Determine the [X, Y] coordinate at the center of the cell enclosing the given text.  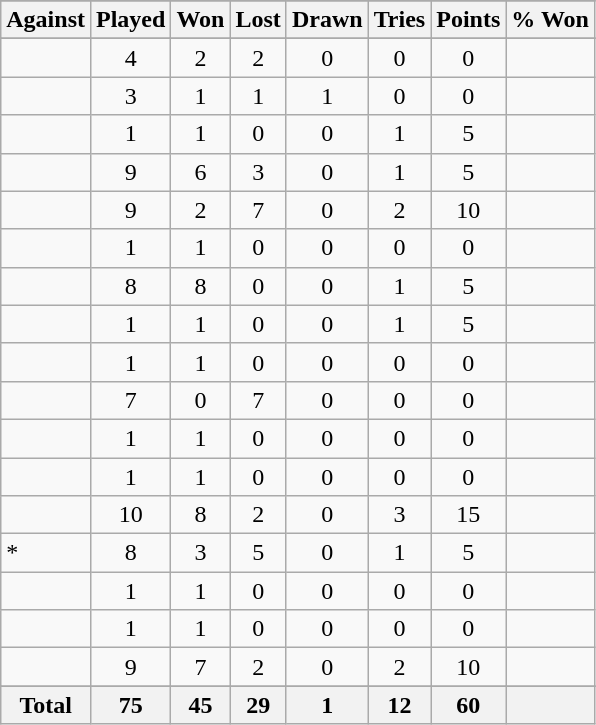
12 [400, 705]
Lost [258, 20]
* [46, 553]
15 [468, 515]
4 [130, 58]
% Won [550, 20]
45 [200, 705]
29 [258, 705]
Played [130, 20]
Tries [400, 20]
75 [130, 705]
Won [200, 20]
60 [468, 705]
Against [46, 20]
Points [468, 20]
Drawn [327, 20]
6 [200, 172]
Total [46, 705]
